Detect which cell encompasses the target text, then output its (x, y) center coordinate. 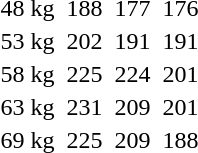
231 (84, 107)
191 (132, 41)
225 (84, 74)
209 (132, 107)
224 (132, 74)
202 (84, 41)
